Return (x, y) of the center of cell containing provided text 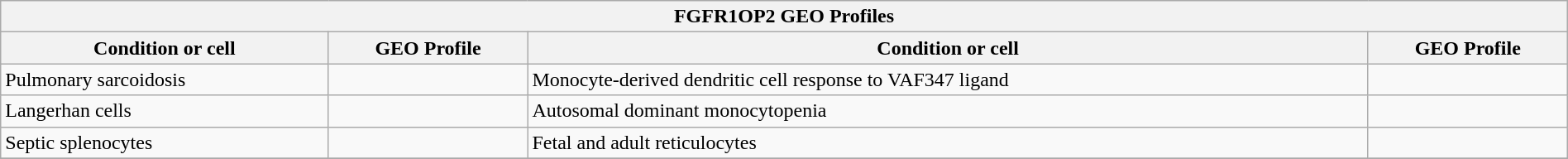
Langerhan cells (165, 111)
FGFR1OP2 GEO Profiles (784, 17)
Monocyte-derived dendritic cell response to VAF347 ligand (948, 79)
Pulmonary sarcoidosis (165, 79)
Septic splenocytes (165, 142)
Autosomal dominant monocytopenia (948, 111)
Fetal and adult reticulocytes (948, 142)
